Return [X, Y] of the center of cell containing provided text 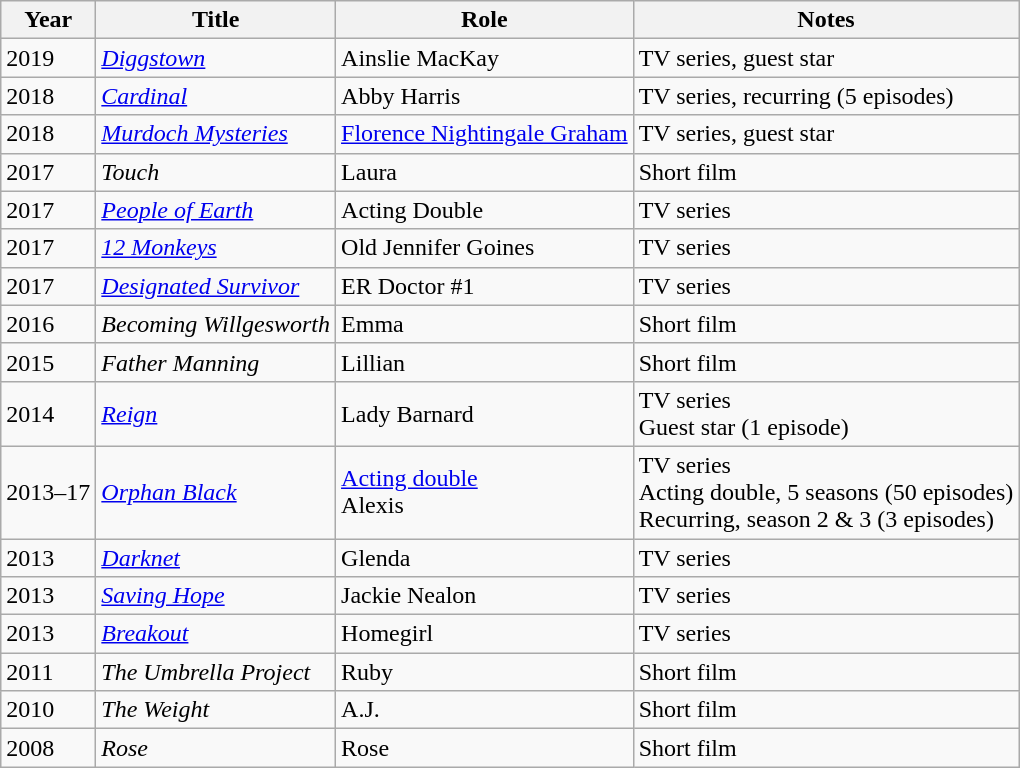
Acting Double [485, 210]
Role [485, 20]
A.J. [485, 710]
2014 [48, 414]
Old Jennifer Goines [485, 248]
The Umbrella Project [216, 672]
Father Manning [216, 362]
2013–17 [48, 492]
2016 [48, 324]
2008 [48, 748]
Glenda [485, 557]
Title [216, 20]
Lillian [485, 362]
Year [48, 20]
TV series Guest star (1 episode) [826, 414]
Homegirl [485, 634]
Breakout [216, 634]
Jackie Nealon [485, 596]
12 Monkeys [216, 248]
Orphan Black [216, 492]
Reign [216, 414]
Ruby [485, 672]
Becoming Willgesworth [216, 324]
People of Earth [216, 210]
2015 [48, 362]
2019 [48, 58]
2010 [48, 710]
TV series, recurring (5 episodes) [826, 96]
2011 [48, 672]
Cardinal [216, 96]
Notes [826, 20]
Laura [485, 172]
Saving Hope [216, 596]
Florence Nightingale Graham [485, 134]
Ainslie MacKay [485, 58]
Touch [216, 172]
Murdoch Mysteries [216, 134]
ER Doctor #1 [485, 286]
Darknet [216, 557]
Emma [485, 324]
Designated Survivor [216, 286]
Acting double Alexis [485, 492]
Diggstown [216, 58]
The Weight [216, 710]
TV series Acting double, 5 seasons (50 episodes) Recurring, season 2 & 3 (3 episodes) [826, 492]
Abby Harris [485, 96]
Lady Barnard [485, 414]
